Identify which cell holds the provided text, then report its [X, Y] central coordinate. 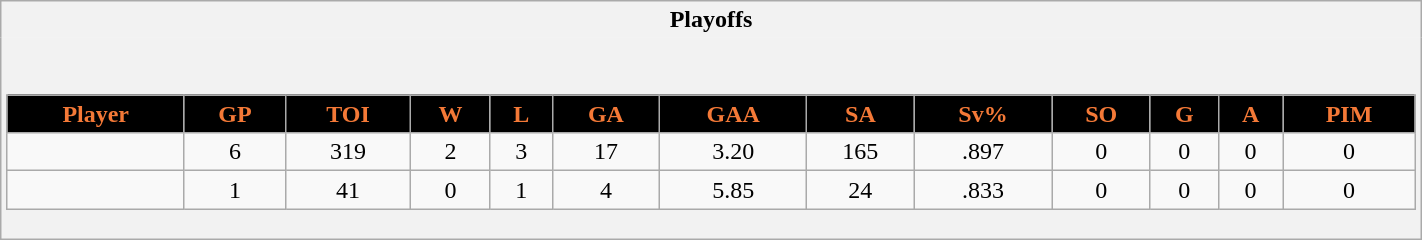
G [1184, 114]
.833 [983, 190]
2 [450, 152]
SA [860, 114]
5.85 [734, 190]
L [521, 114]
Sv% [983, 114]
3.20 [734, 152]
Player [96, 114]
6 [234, 152]
Playoffs [711, 20]
W [450, 114]
24 [860, 190]
A [1250, 114]
165 [860, 152]
PIM [1349, 114]
319 [348, 152]
GAA [734, 114]
TOI [348, 114]
GP [234, 114]
4 [606, 190]
.897 [983, 152]
41 [348, 190]
3 [521, 152]
17 [606, 152]
GA [606, 114]
Player GP TOI W L GA GAA SA Sv% SO G A PIM 6 319 2 3 17 3.20 165 .897 0 0 0 0 1 41 0 1 4 5.85 24 .833 0 0 0 0 [711, 138]
SO [1101, 114]
